Pinpoint the cell where the given text exists, returning its [X, Y] midpoint coordinate. 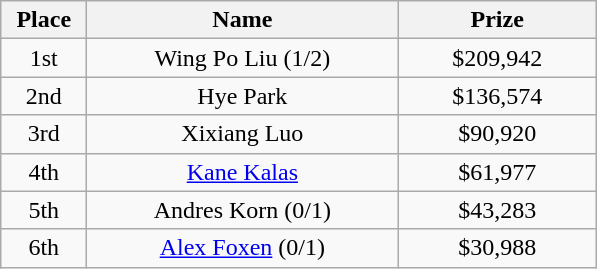
Name [242, 20]
$43,283 [498, 210]
Alex Foxen (0/1) [242, 248]
Prize [498, 20]
2nd [44, 96]
Xixiang Luo [242, 134]
Hye Park [242, 96]
$61,977 [498, 172]
$136,574 [498, 96]
Andres Korn (0/1) [242, 210]
Place [44, 20]
6th [44, 248]
Wing Po Liu (1/2) [242, 58]
$30,988 [498, 248]
1st [44, 58]
5th [44, 210]
$209,942 [498, 58]
3rd [44, 134]
Kane Kalas [242, 172]
4th [44, 172]
$90,920 [498, 134]
